Find where the given text appears and provide that cell's center as [X, Y] coordinate. 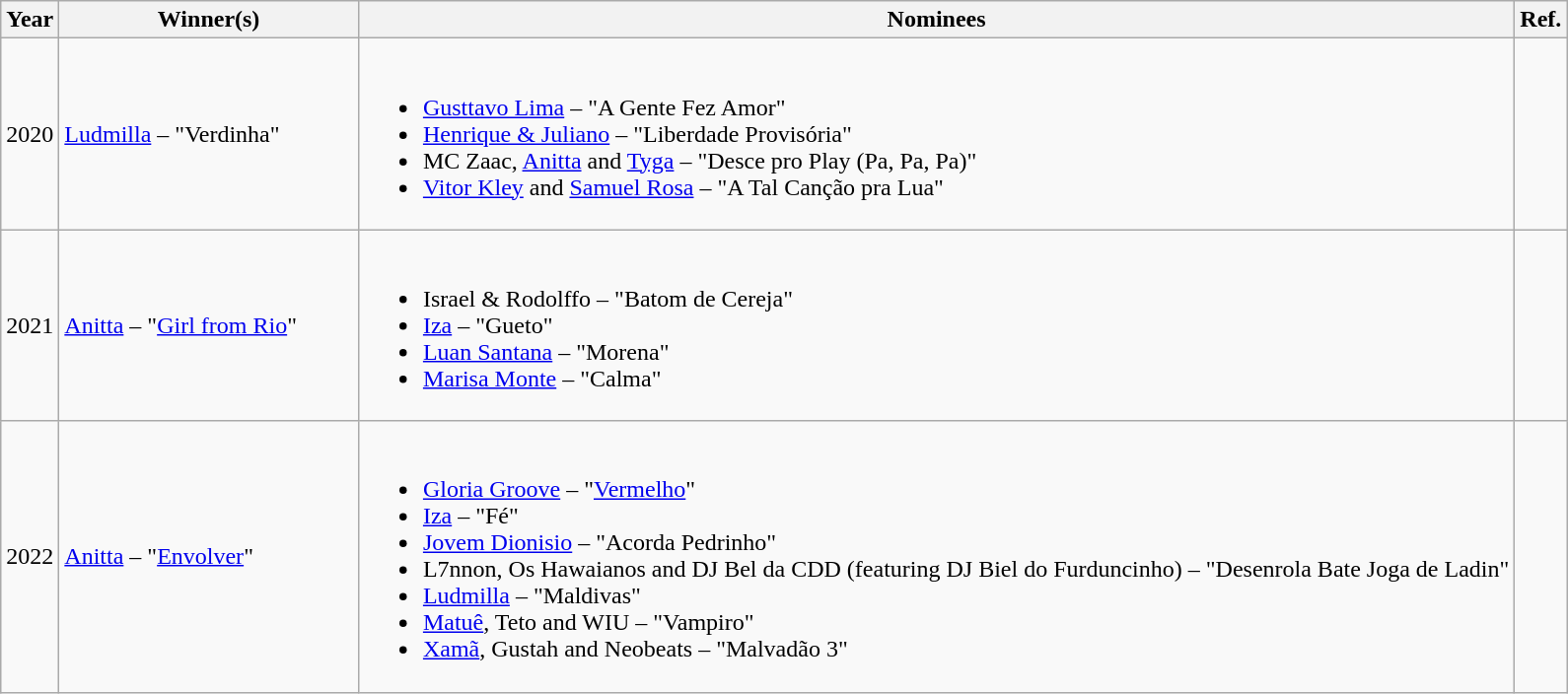
2020 [30, 134]
2021 [30, 325]
Israel & Rodolffo – "Batom de Cereja"Iza – "Gueto"Luan Santana – "Morena"Marisa Monte – "Calma" [936, 325]
Anitta – "Girl from Rio" [209, 325]
Ludmilla – "Verdinha" [209, 134]
Winner(s) [209, 20]
Nominees [936, 20]
Year [30, 20]
2022 [30, 556]
Anitta – "Envolver" [209, 556]
Ref. [1540, 20]
